Provide the [x, y] coordinate of the cell's center where the given text is located.  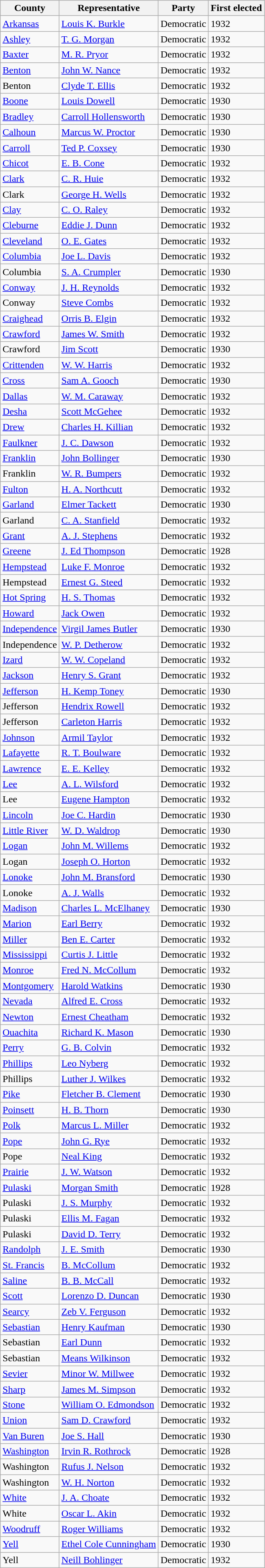
Lincoln [30, 815]
Montgomery [30, 986]
Faulkner [30, 442]
Polk [30, 1125]
W. W. Harris [108, 365]
G. B. Colvin [108, 1048]
Lawrence [30, 769]
Randolph [30, 1250]
Jim Scott [108, 349]
H. A. Northcutt [108, 489]
Henry Kaufman [108, 1327]
Sam A. Gooch [108, 380]
John Bollinger [108, 458]
Marcus L. Miller [108, 1125]
George H. Wells [108, 194]
John M. Willems [108, 846]
Grant [30, 536]
John M. Bransford [108, 877]
Monroe [30, 970]
Means Wilkinson [108, 1358]
A. J. Walls [108, 892]
H. Kemp Toney [108, 691]
Jackson [30, 675]
H. B. Thorn [108, 1110]
Carleton Harris [108, 722]
Fulton [30, 489]
W. R. Bumpers [108, 474]
Elmer Tackett [108, 505]
Armil Taylor [108, 738]
Saline [30, 1281]
Joseph O. Horton [108, 861]
Morgan Smith [108, 1188]
Curtis J. Little [108, 955]
W. H. Norton [108, 1482]
County [30, 8]
Baxter [30, 55]
Mississippi [30, 955]
Eddie J. Dunn [108, 225]
Johnson [30, 738]
Party [183, 8]
Harold Watkins [108, 986]
B. B. McCall [108, 1281]
Ben E. Carter [108, 939]
Poinsett [30, 1110]
Chicot [30, 163]
Clyde T. Ellis [108, 86]
Joe L. Davis [108, 256]
Scott [30, 1296]
Madison [30, 908]
Nevada [30, 1001]
James W. Smith [108, 334]
John W. Nance [108, 70]
Perry [30, 1048]
Sevier [30, 1374]
St. Francis [30, 1265]
Zeb V. Ferguson [108, 1312]
Luther J. Wilkes [108, 1079]
Union [30, 1420]
S. A. Crumpler [108, 272]
Louis K. Burkle [108, 24]
J. C. Dawson [108, 442]
Roger Williams [108, 1529]
Miller [30, 939]
Ernest G. Steed [108, 582]
J. W. Watson [108, 1172]
Marcus W. Proctor [108, 132]
Cleveland [30, 241]
Craighead [30, 318]
Sharp [30, 1389]
Carroll [30, 148]
Jack Owen [108, 613]
Woodruff [30, 1529]
Representative [108, 8]
C. R. Huie [108, 179]
Crittenden [30, 365]
Drew [30, 427]
Cleburne [30, 225]
Neal King [108, 1156]
J. S. Murphy [108, 1203]
Lorenzo D. Duncan [108, 1296]
W. P. Detherow [108, 644]
Ethel Cole Cunningham [108, 1544]
Calhoun [30, 132]
Joe C. Hardin [108, 815]
Fred N. McCollum [108, 970]
William O. Edmondson [108, 1405]
E. E. Kelley [108, 769]
Izard [30, 660]
First elected [236, 8]
O. E. Gates [108, 241]
Steve Combs [108, 303]
R. T. Boulware [108, 753]
J. E. Smith [108, 1250]
Earl Berry [108, 923]
Hendrix Rowell [108, 707]
A. J. Stephens [108, 536]
T. G. Morgan [108, 39]
Rufus J. Nelson [108, 1467]
W. M. Caraway [108, 396]
Fletcher B. Clement [108, 1094]
C. A. Stanfield [108, 520]
Bradley [30, 117]
Minor W. Millwee [108, 1374]
Carroll Hollensworth [108, 117]
Eugene Hampton [108, 799]
Cross [30, 380]
M. R. Pryor [108, 55]
Scott McGehee [108, 411]
David D. Terry [108, 1234]
Marion [30, 923]
J. Ed Thompson [108, 551]
W. D. Waldrop [108, 830]
Earl Dunn [108, 1343]
Van Buren [30, 1435]
Little River [30, 830]
Oscar L. Akin [108, 1513]
Luke F. Monroe [108, 567]
Boone [30, 101]
Charles H. Killian [108, 427]
J. A. Choate [108, 1498]
Howard [30, 613]
Neill Bohlinger [108, 1560]
Joe S. Hall [108, 1435]
James M. Simpson [108, 1389]
E. B. Cone [108, 163]
Prairie [30, 1172]
Charles L. McElhaney [108, 908]
Ouachita [30, 1032]
C. O. Raley [108, 210]
Leo Nyberg [108, 1063]
Louis Dowell [108, 101]
Sam D. Crawford [108, 1420]
Dallas [30, 396]
Ashley [30, 39]
Desha [30, 411]
Alfred E. Cross [108, 1001]
John G. Rye [108, 1141]
Newton [30, 1017]
W. W. Copeland [108, 660]
Stone [30, 1405]
Virgil James Butler [108, 629]
Pike [30, 1094]
Richard K. Mason [108, 1032]
Searcy [30, 1312]
Ted P. Coxsey [108, 148]
Orris B. Elgin [108, 318]
A. L. Wilsford [108, 784]
Ernest Cheatham [108, 1017]
Clay [30, 210]
Irvin R. Rothrock [108, 1451]
Henry S. Grant [108, 675]
Ellis M. Fagan [108, 1219]
B. McCollum [108, 1265]
Arkansas [30, 24]
J. H. Reynolds [108, 287]
Hot Spring [30, 598]
Lafayette [30, 753]
Greene [30, 551]
H. S. Thomas [108, 598]
